Capture the cell that displays the provided text and extract its (x, y) central coordinate. 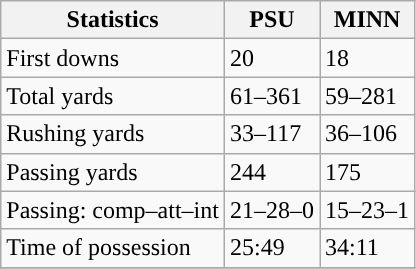
Time of possession (113, 248)
Rushing yards (113, 134)
Statistics (113, 20)
25:49 (272, 248)
21–28–0 (272, 210)
244 (272, 172)
First downs (113, 58)
Total yards (113, 96)
36–106 (368, 134)
18 (368, 58)
PSU (272, 20)
20 (272, 58)
Passing: comp–att–int (113, 210)
61–361 (272, 96)
33–117 (272, 134)
Passing yards (113, 172)
59–281 (368, 96)
MINN (368, 20)
34:11 (368, 248)
15–23–1 (368, 210)
175 (368, 172)
